Output the (x, y) coordinate of the center of the cell containing the given text.  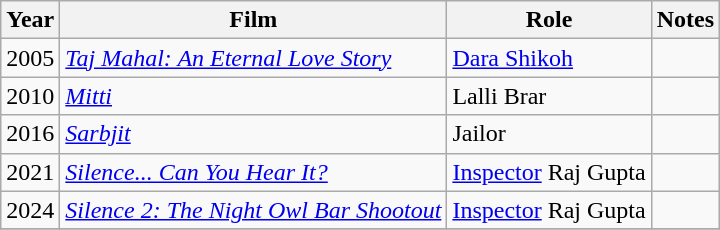
Sarbjit (254, 134)
Lalli Brar (549, 96)
2016 (30, 134)
2024 (30, 210)
Dara Shikoh (549, 58)
Silence... Can You Hear It? (254, 172)
2021 (30, 172)
2005 (30, 58)
Jailor (549, 134)
Film (254, 20)
Silence 2: The Night Owl Bar Shootout (254, 210)
Role (549, 20)
Year (30, 20)
2010 (30, 96)
Mitti (254, 96)
Notes (685, 20)
Taj Mahal: An Eternal Love Story (254, 58)
